Capture the cell that displays the provided text and extract its [X, Y] central coordinate. 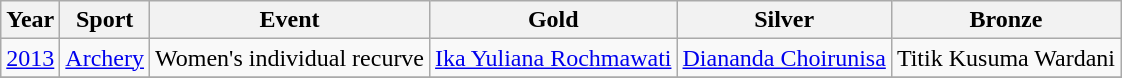
Event [290, 20]
2013 [30, 58]
Bronze [1006, 20]
Titik Kusuma Wardani [1006, 58]
Archery [105, 58]
Sport [105, 20]
Women's individual recurve [290, 58]
Ika Yuliana Rochmawati [554, 58]
Silver [784, 20]
Gold [554, 20]
Diananda Choirunisa [784, 58]
Year [30, 20]
